Identify which cell holds the provided text, then report its (X, Y) central coordinate. 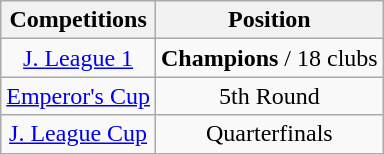
Emperor's Cup (78, 96)
Position (269, 20)
J. League 1 (78, 58)
Competitions (78, 20)
J. League Cup (78, 134)
5th Round (269, 96)
Champions / 18 clubs (269, 58)
Quarterfinals (269, 134)
